For the text-containing cell, return its midpoint in (x, y) coordinate format. 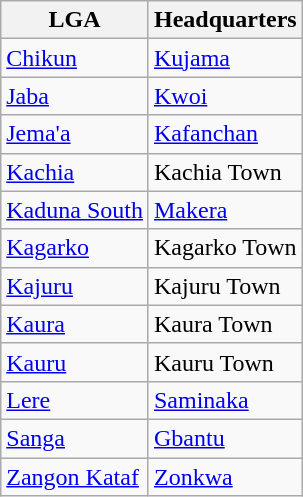
Saminaka (225, 400)
Zonkwa (225, 477)
Zangon Kataf (75, 477)
Kajuru (75, 286)
Makera (225, 210)
Jaba (75, 96)
Kaura Town (225, 324)
Lere (75, 400)
Kajuru Town (225, 286)
Kaura (75, 324)
Kachia Town (225, 172)
Kafanchan (225, 134)
Sanga (75, 438)
Kwoi (225, 96)
Kauru (75, 362)
Kujama (225, 58)
LGA (75, 20)
Kauru Town (225, 362)
Kachia (75, 172)
Headquarters (225, 20)
Jema'a (75, 134)
Kaduna South (75, 210)
Kagarko Town (225, 248)
Gbantu (225, 438)
Chikun (75, 58)
Kagarko (75, 248)
